Output the [x, y] coordinate of the center of the cell containing the given text.  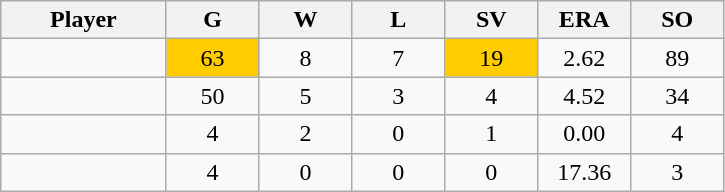
0.00 [584, 134]
63 [212, 58]
2 [306, 134]
1 [492, 134]
W [306, 20]
Player [84, 20]
7 [398, 58]
34 [678, 96]
2.62 [584, 58]
89 [678, 58]
19 [492, 58]
SO [678, 20]
SV [492, 20]
5 [306, 96]
4.52 [584, 96]
L [398, 20]
50 [212, 96]
G [212, 20]
17.36 [584, 172]
ERA [584, 20]
8 [306, 58]
